Search for the cell housing the specified text and yield its (X, Y) center coordinate. 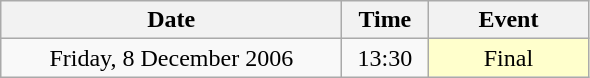
Time (385, 20)
Friday, 8 December 2006 (172, 58)
13:30 (385, 58)
Final (508, 58)
Date (172, 20)
Event (508, 20)
